Determine the (x, y) coordinate at the center of the cell enclosing the given text.  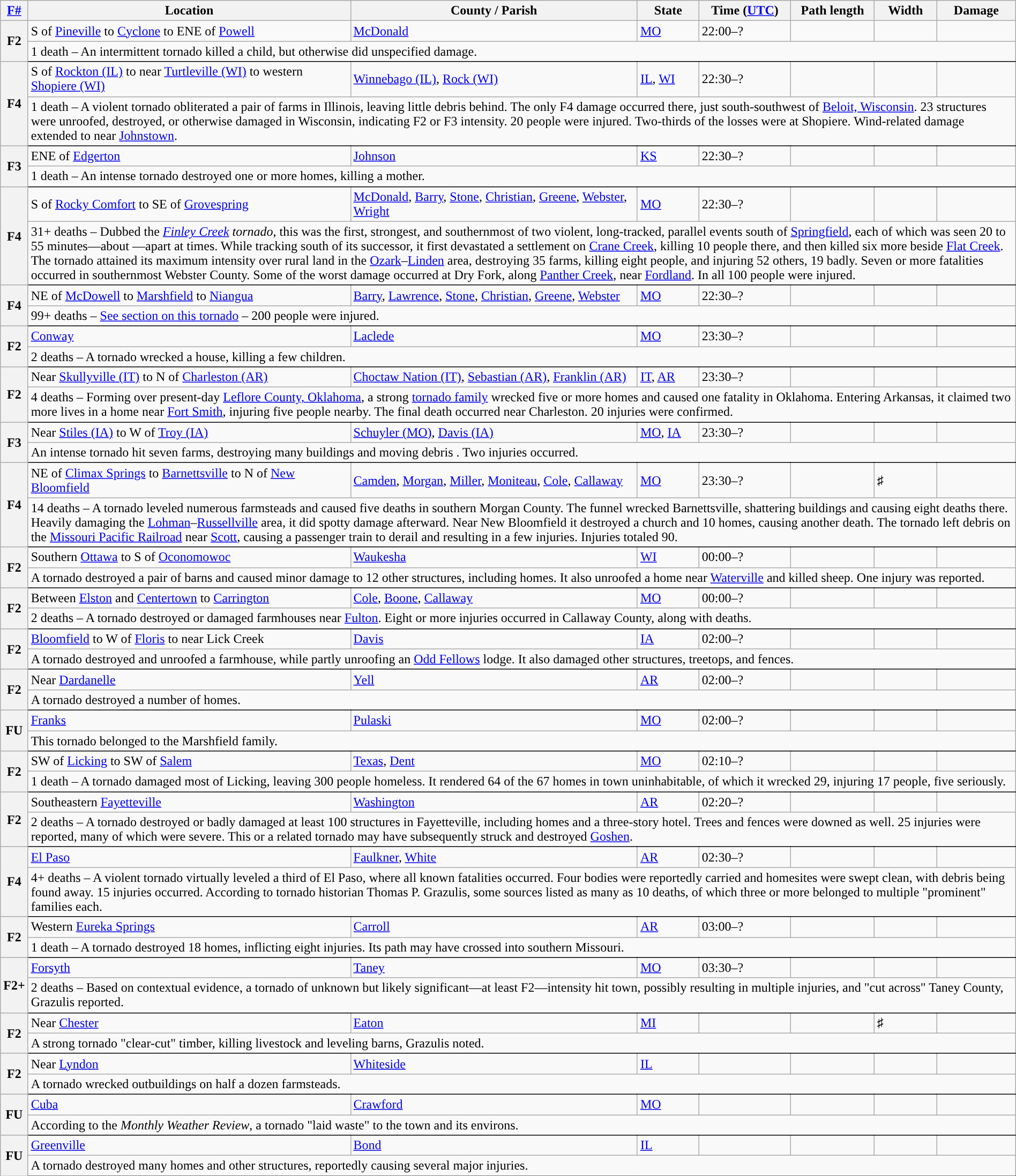
Near Lyndon (189, 1063)
Near Stiles (IA) to W of Troy (IA) (189, 432)
Laclede (494, 336)
Damage (976, 11)
Greenville (189, 1145)
Cuba (189, 1104)
Davis (494, 639)
Time (UTC) (745, 11)
IT, AR (668, 377)
An intense tornado hit seven farms, destroying many buildings and moving debris . Two injuries occurred. (522, 453)
Carroll (494, 927)
F2+ (14, 985)
A tornado wrecked outbuildings on half a dozen farmsteads. (522, 1084)
Franks (189, 720)
2 deaths – A tornado wrecked a house, killing a few children. (522, 356)
This tornado belonged to the Marshfield family. (522, 741)
Cole, Boone, Callaway (494, 598)
Texas, Dent (494, 761)
1 death – A tornado destroyed 18 homes, inflicting eight injuries. Its path may have crossed into southern Missouri. (522, 947)
MI (668, 1023)
Eaton (494, 1023)
1 death – An intense tornado destroyed one or more homes, killing a mother. (522, 176)
Whiteside (494, 1063)
Bloomfield to W of Floris to near Lick Creek (189, 639)
KS (668, 156)
NE of Climax Springs to Barnettsville to N of New Bloomfield (189, 480)
Johnson (494, 156)
IA (668, 639)
Winnebago (IL), Rock (WI) (494, 79)
Camden, Morgan, Miller, Moniteau, Cole, Callaway (494, 480)
Width (906, 11)
County / Parish (494, 11)
Path length (833, 11)
Forsyth (189, 968)
02:20–? (745, 802)
S of Rocky Comfort to SE of Grovespring (189, 204)
NE of McDowell to Marshfield to Niangua (189, 295)
Faulkner, White (494, 857)
According to the Monthly Weather Review, a tornado "laid waste" to the town and its environs. (522, 1125)
Western Eureka Springs (189, 927)
Schuyler (MO), Davis (IA) (494, 432)
Barry, Lawrence, Stone, Christian, Greene, Webster (494, 295)
Yell (494, 679)
Southeastern Fayetteville (189, 802)
State (668, 11)
02:10–? (745, 761)
03:30–? (745, 968)
Choctaw Nation (IT), Sebastian (AR), Franklin (AR) (494, 377)
McDonald (494, 31)
Taney (494, 968)
Location (189, 11)
03:00–? (745, 927)
SW of Licking to SW of Salem (189, 761)
99+ deaths – See section on this tornado – 200 people were injured. (522, 316)
WI (668, 557)
Washington (494, 802)
Near Chester (189, 1023)
A strong tornado "clear-cut" timber, killing livestock and leveling barns, Grazulis noted. (522, 1043)
ENE of Edgerton (189, 156)
22:00–? (745, 31)
MO, IA (668, 432)
Near Skullyville (IT) to N of Charleston (AR) (189, 377)
02:30–? (745, 857)
Bond (494, 1145)
El Paso (189, 857)
McDonald, Barry, Stone, Christian, Greene, Webster, Wright (494, 204)
A tornado destroyed and unroofed a farmhouse, while partly unroofing an Odd Fellows lodge. It also damaged other structures, treetops, and fences. (522, 659)
F# (14, 11)
Waukesha (494, 557)
IL, WI (668, 79)
Pulaski (494, 720)
Conway (189, 336)
Between Elston and Centertown to Carrington (189, 598)
S of Rockton (IL) to near Turtleville (WI) to western Shopiere (WI) (189, 79)
A tornado destroyed many homes and other structures, reportedly causing several major injuries. (522, 1166)
Crawford (494, 1104)
1 death – An intermittent tornado killed a child, but otherwise did unspecified damage. (522, 51)
Near Dardanelle (189, 679)
2 deaths – A tornado destroyed or damaged farmhouses near Fulton. Eight or more injuries occurred in Callaway County, along with deaths. (522, 618)
A tornado destroyed a number of homes. (522, 700)
S of Pineville to Cyclone to ENE of Powell (189, 31)
Southern Ottawa to S of Oconomowoc (189, 557)
